Provide the (x, y) coordinate of the cell's center where the given text is located.  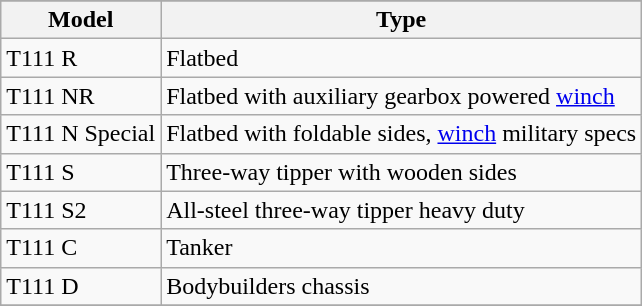
T111 R (81, 58)
T111 S (81, 172)
T111 D (81, 286)
T111 NR (81, 96)
Type (402, 20)
All-steel three-way tipper heavy duty (402, 210)
Bodybuilders chassis (402, 286)
Flatbed (402, 58)
T111 N Special (81, 134)
Model (81, 20)
Flatbed with auxiliary gearbox powered winch (402, 96)
Tanker (402, 248)
T111 S2 (81, 210)
Flatbed with foldable sides, winch military specs (402, 134)
T111 C (81, 248)
Three-way tipper with wooden sides (402, 172)
